Pinpoint the cell where the given text exists, returning its (x, y) midpoint coordinate. 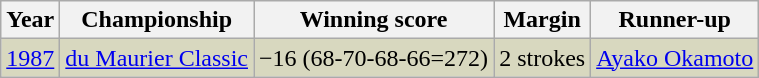
Year (30, 20)
Championship (157, 20)
Ayako Okamoto (675, 58)
Winning score (374, 20)
1987 (30, 58)
Margin (542, 20)
2 strokes (542, 58)
−16 (68-70-68-66=272) (374, 58)
Runner-up (675, 20)
du Maurier Classic (157, 58)
